From the cell containing the given text, extract its center point as [x, y] coordinate. 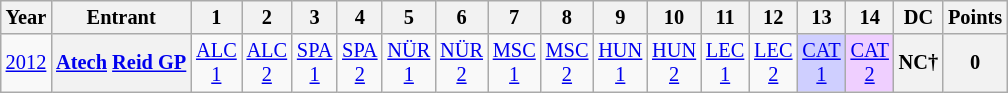
NÜR1 [408, 63]
CAT2 [870, 63]
CAT1 [821, 63]
9 [620, 17]
ALC1 [216, 63]
7 [514, 17]
3 [314, 17]
10 [674, 17]
DC [918, 17]
Year [26, 17]
4 [360, 17]
2012 [26, 63]
HUN2 [674, 63]
Entrant [121, 17]
NÜR2 [462, 63]
2 [267, 17]
8 [568, 17]
ALC2 [267, 63]
LEC2 [773, 63]
LEC1 [725, 63]
12 [773, 17]
MSC1 [514, 63]
13 [821, 17]
Atech Reid GP [121, 63]
NC† [918, 63]
5 [408, 17]
0 [975, 63]
11 [725, 17]
1 [216, 17]
14 [870, 17]
MSC2 [568, 63]
HUN1 [620, 63]
SPA2 [360, 63]
SPA1 [314, 63]
6 [462, 17]
Points [975, 17]
